Pinpoint the cell where the given text exists, returning its (X, Y) midpoint coordinate. 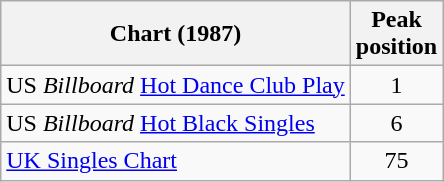
75 (396, 161)
6 (396, 123)
1 (396, 85)
Chart (1987) (176, 34)
Peakposition (396, 34)
UK Singles Chart (176, 161)
US Billboard Hot Dance Club Play (176, 85)
US Billboard Hot Black Singles (176, 123)
